Find where the given text appears and provide that cell's center as [X, Y] coordinate. 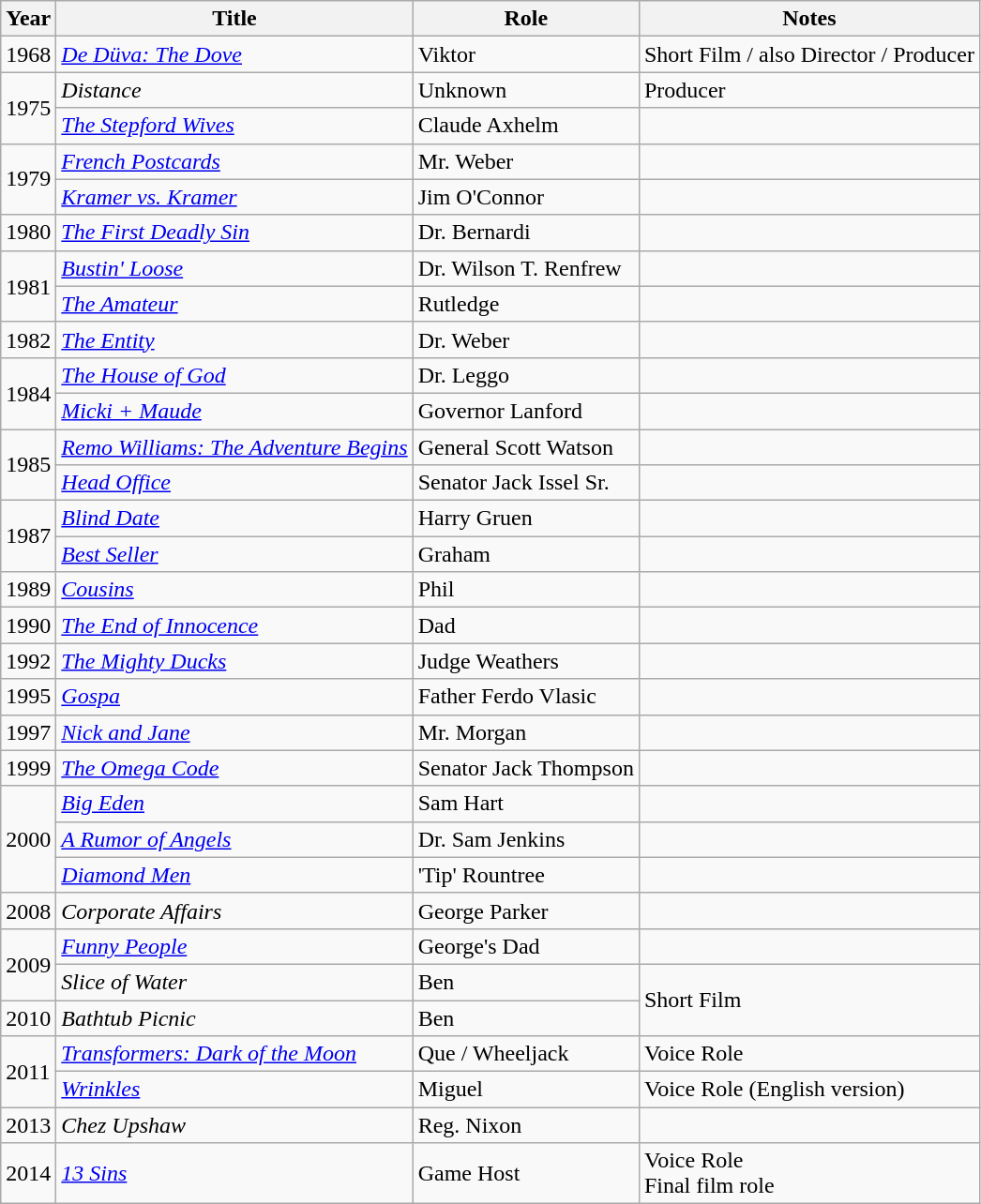
1980 [28, 233]
Mr. Morgan [525, 732]
Rutledge [525, 304]
2010 [28, 1017]
Jim O'Connor [525, 197]
Slice of Water [234, 982]
Funny People [234, 946]
2009 [28, 964]
Voice Role (English version) [808, 1090]
1995 [28, 697]
George Parker [525, 911]
Reg. Nixon [525, 1125]
Short Film [808, 1000]
Dad [525, 625]
1981 [28, 286]
Governor Lanford [525, 411]
Distance [234, 90]
1968 [28, 54]
Miguel [525, 1090]
The Entity [234, 339]
George's Dad [525, 946]
Notes [808, 19]
Big Eden [234, 804]
De Düva: The Dove [234, 54]
Chez Upshaw [234, 1125]
Phil [525, 590]
Bathtub Picnic [234, 1017]
Mr. Weber [525, 161]
Harry Gruen [525, 519]
Voice RoleFinal film role [808, 1174]
'Tip' Rountree [525, 875]
A Rumor of Angels [234, 839]
Unknown [525, 90]
Producer [808, 90]
Best Seller [234, 554]
Senator Jack Issel Sr. [525, 483]
1997 [28, 732]
Short Film / also Director / Producer [808, 54]
The House of God [234, 375]
General Scott Watson [525, 447]
Dr. Sam Jenkins [525, 839]
2008 [28, 911]
Viktor [525, 54]
2011 [28, 1072]
Corporate Affairs [234, 911]
Blind Date [234, 519]
2014 [28, 1174]
1975 [28, 108]
Head Office [234, 483]
Game Host [525, 1174]
The Stepford Wives [234, 126]
1982 [28, 339]
The End of Innocence [234, 625]
2000 [28, 839]
The Mighty Ducks [234, 661]
Wrinkles [234, 1090]
Cousins [234, 590]
Que / Wheeljack [525, 1054]
1984 [28, 393]
Sam Hart [525, 804]
Dr. Bernardi [525, 233]
Senator Jack Thompson [525, 768]
French Postcards [234, 161]
2013 [28, 1125]
1992 [28, 661]
Claude Axhelm [525, 126]
Dr. Wilson T. Renfrew [525, 268]
Nick and Jane [234, 732]
Dr. Leggo [525, 375]
13 Sins [234, 1174]
1990 [28, 625]
Year [28, 19]
1987 [28, 536]
Voice Role [808, 1054]
Role [525, 19]
1979 [28, 179]
Diamond Men [234, 875]
1999 [28, 768]
1985 [28, 465]
Gospa [234, 697]
Title [234, 19]
Transformers: Dark of the Moon [234, 1054]
The Omega Code [234, 768]
Father Ferdo Vlasic [525, 697]
1989 [28, 590]
The First Deadly Sin [234, 233]
Micki + Maude [234, 411]
Bustin' Loose [234, 268]
Judge Weathers [525, 661]
Remo Williams: The Adventure Begins [234, 447]
Graham [525, 554]
The Amateur [234, 304]
Dr. Weber [525, 339]
Kramer vs. Kramer [234, 197]
